Identify which cell holds the provided text, then report its (X, Y) central coordinate. 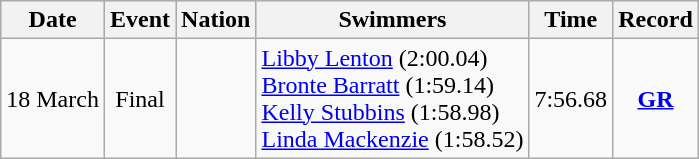
Libby Lenton (2:00.04)Bronte Barratt (1:59.14)Kelly Stubbins (1:58.98)Linda Mackenzie (1:58.52) (392, 98)
Nation (216, 20)
Time (571, 20)
Record (656, 20)
GR (656, 98)
Final (140, 98)
Event (140, 20)
7:56.68 (571, 98)
Date (53, 20)
18 March (53, 98)
Swimmers (392, 20)
